Pinpoint the cell where the given text exists, returning its (X, Y) midpoint coordinate. 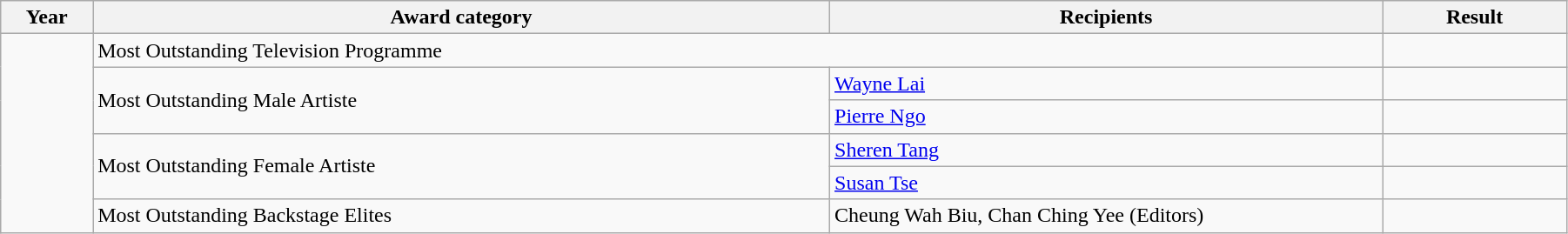
Most Outstanding Backstage Elites (461, 216)
Pierre Ngo (1107, 117)
Susan Tse (1107, 183)
Sheren Tang (1107, 150)
Wayne Lai (1107, 84)
Most Outstanding Male Artiste (461, 100)
Recipients (1107, 17)
Award category (461, 17)
Most Outstanding Television Programme (738, 50)
Cheung Wah Biu, Chan Ching Yee (Editors) (1107, 216)
Year (47, 17)
Most Outstanding Female Artiste (461, 166)
Result (1475, 17)
